Identify which cell holds the provided text, then report its (x, y) central coordinate. 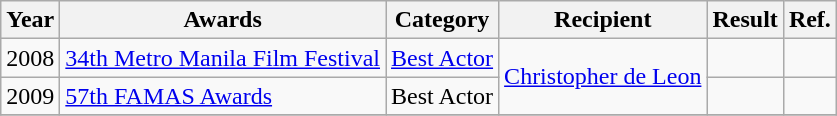
57th FAMAS Awards (223, 96)
Result (745, 20)
Year (30, 20)
Category (442, 20)
2008 (30, 58)
Christopher de Leon (603, 77)
Recipient (603, 20)
Awards (223, 20)
34th Metro Manila Film Festival (223, 58)
2009 (30, 96)
Ref. (810, 20)
